Extract the (X, Y) coordinate from the center of the cell holding the provided text.  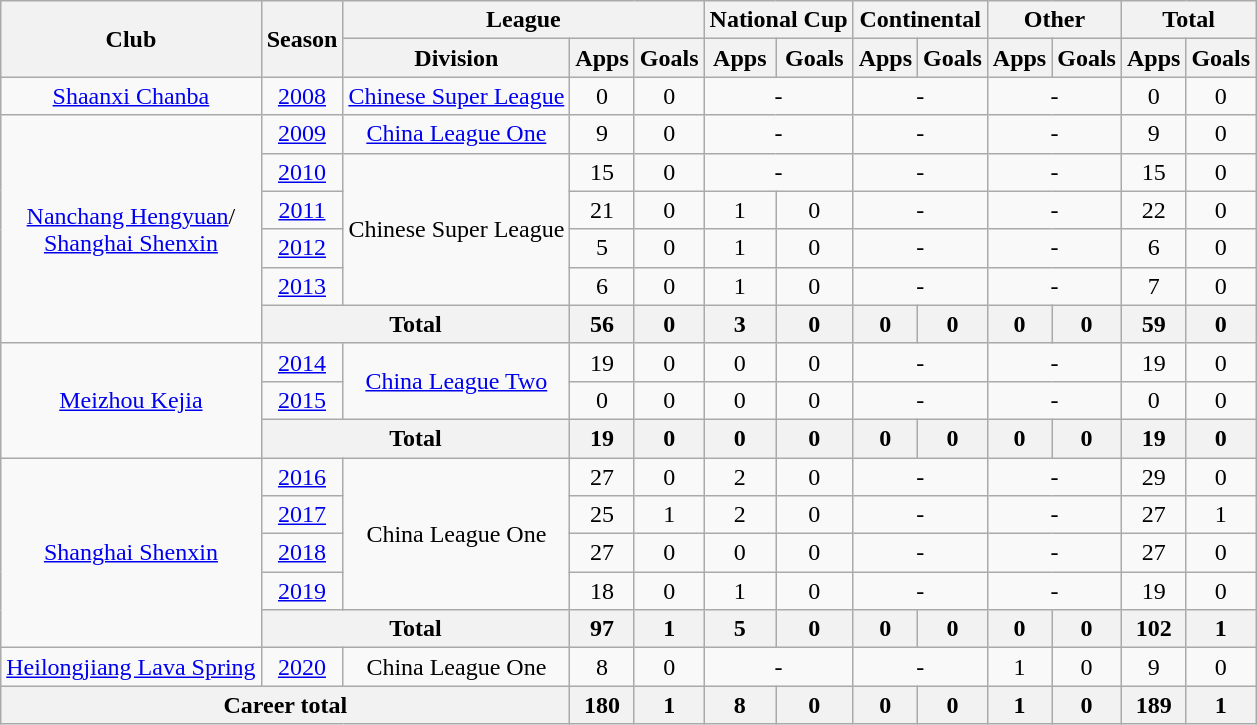
2013 (302, 286)
2009 (302, 134)
Season (302, 39)
2020 (302, 667)
22 (1153, 210)
2019 (302, 591)
2012 (302, 248)
21 (602, 210)
Career total (286, 705)
2010 (302, 172)
Continental (920, 20)
2017 (302, 515)
2008 (302, 96)
Nanchang Hengyuan/Shanghai Shenxin (131, 229)
Division (456, 58)
7 (1153, 286)
102 (1153, 629)
56 (602, 324)
189 (1153, 705)
Heilongjiang Lava Spring (131, 667)
59 (1153, 324)
National Cup (778, 20)
2014 (302, 362)
97 (602, 629)
Other (1054, 20)
China League Two (456, 381)
Shaanxi Chanba (131, 96)
Club (131, 39)
2015 (302, 400)
25 (602, 515)
League (524, 20)
Shanghai Shenxin (131, 553)
180 (602, 705)
2018 (302, 553)
18 (602, 591)
Meizhou Kejia (131, 400)
2011 (302, 210)
2016 (302, 477)
3 (740, 324)
29 (1153, 477)
